Search for the cell housing the specified text and yield its [x, y] center coordinate. 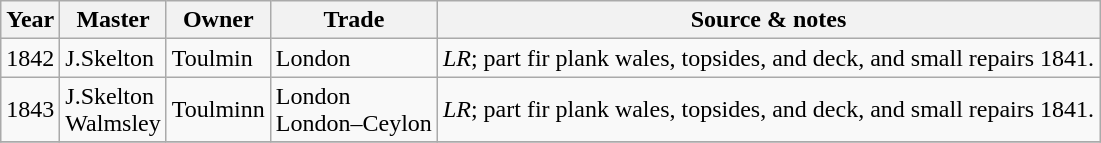
Owner [218, 20]
1842 [30, 58]
Trade [354, 20]
London [354, 58]
LondonLondon–Ceylon [354, 110]
1843 [30, 110]
Toulmin [218, 58]
J.SkeltonWalmsley [113, 110]
Year [30, 20]
J.Skelton [113, 58]
Master [113, 20]
Toulminn [218, 110]
Source & notes [768, 20]
